Locate the cell with the specified text and output its [x, y] center coordinate. 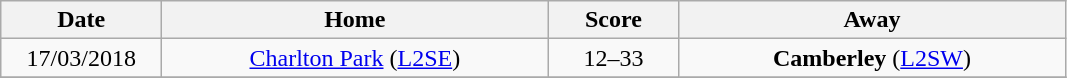
Score [614, 20]
17/03/2018 [82, 58]
Date [82, 20]
12–33 [614, 58]
Charlton Park (L2SE) [355, 58]
Home [355, 20]
Camberley (L2SW) [872, 58]
Away [872, 20]
